Search for the cell housing the specified text and yield its [x, y] center coordinate. 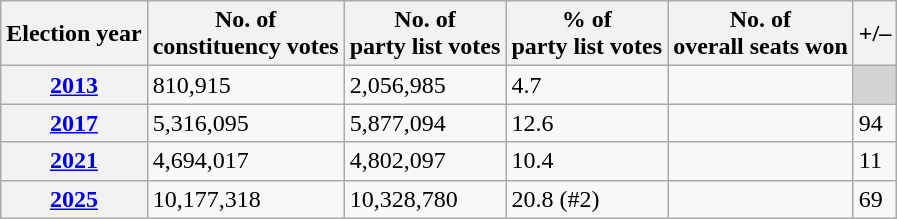
2,056,985 [425, 85]
20.8 (#2) [587, 199]
2017 [74, 123]
10,328,780 [425, 199]
5,877,094 [425, 123]
4.7 [587, 85]
4,802,097 [425, 161]
No. ofparty list votes [425, 34]
810,915 [246, 85]
2025 [74, 199]
11 [874, 161]
No. ofconstituency votes [246, 34]
5,316,095 [246, 123]
12.6 [587, 123]
2021 [74, 161]
% ofparty list votes [587, 34]
2013 [74, 85]
4,694,017 [246, 161]
10,177,318 [246, 199]
No. ofoverall seats won [761, 34]
69 [874, 199]
94 [874, 123]
10.4 [587, 161]
Election year [74, 34]
+/– [874, 34]
